Scan for the cell matching the given text and deliver its (X, Y) coordinate at center. 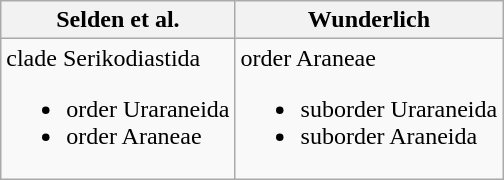
order Araneaesuborder Uraraneidasuborder Araneida (369, 109)
Wunderlich (369, 20)
Selden et al. (118, 20)
clade Serikodiastidaorder Uraraneidaorder Araneae (118, 109)
